Detect which cell encompasses the target text, then output its (X, Y) center coordinate. 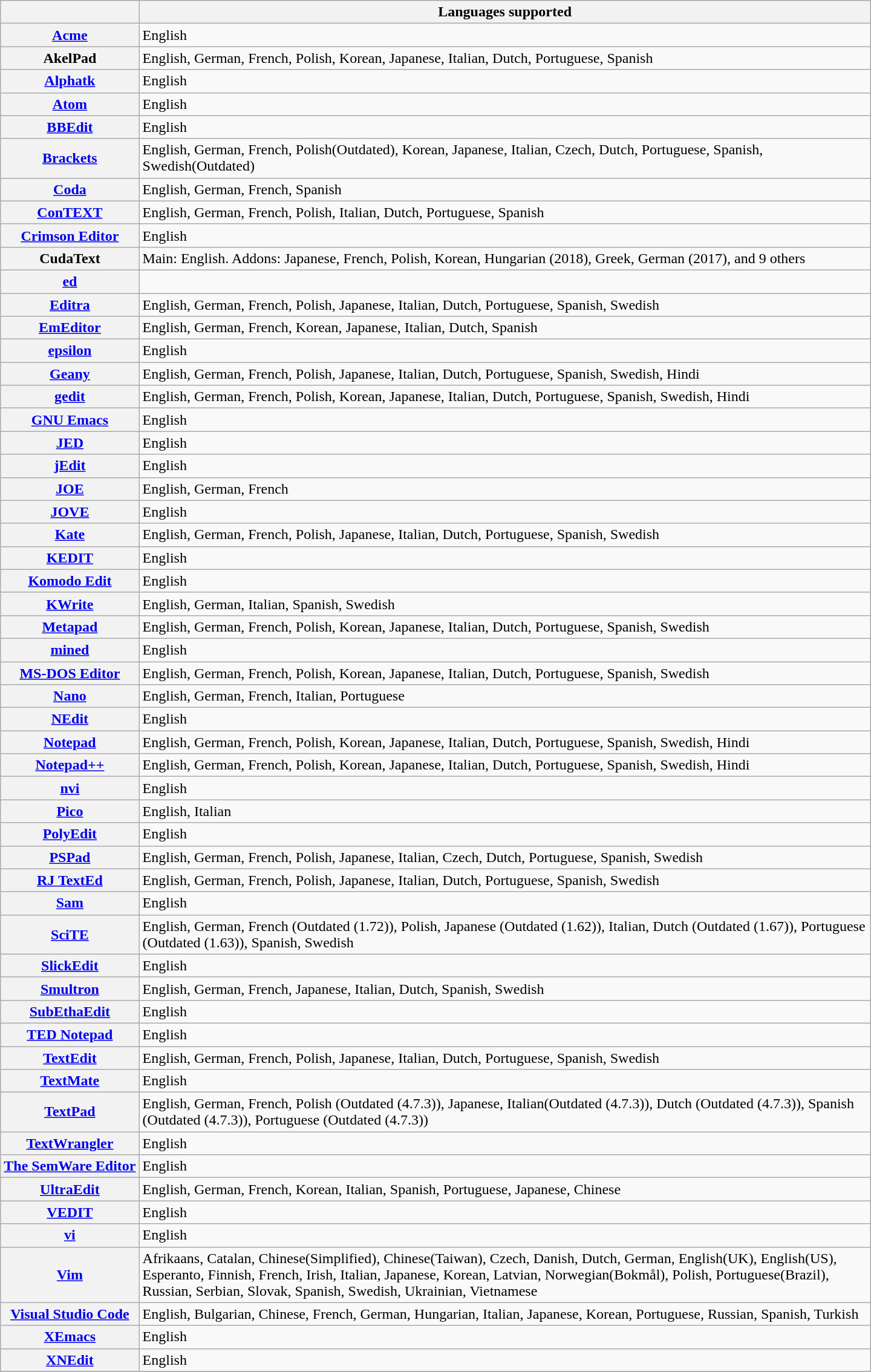
SlickEdit (70, 965)
epsilon (70, 351)
TED Notepad (70, 1034)
SubEthaEdit (70, 1011)
KWrite (70, 604)
AkelPad (70, 58)
nvi (70, 788)
English, German, French, Polish, Korean, Japanese, Italian, Dutch, Portuguese, Spanish (504, 58)
jEdit (70, 466)
Smultron (70, 988)
TextWrangler (70, 1143)
Notepad (70, 742)
Pico (70, 811)
Editra (70, 304)
Acme (70, 35)
English, German, French, Polish, Japanese, Italian, Dutch, Portuguese, Spanish, Swedish, Hindi (504, 374)
ed (70, 281)
English, German, French, Spanish (504, 189)
gedit (70, 397)
English, Bulgarian, Chinese, French, German, Hungarian, Italian, Japanese, Korean, Portuguese, Russian, Spanish, Turkish (504, 1314)
Komodo Edit (70, 581)
English, German, French (504, 489)
PSPad (70, 857)
BBEdit (70, 127)
PolyEdit (70, 834)
VEDIT (70, 1212)
mined (70, 650)
RJ TextEd (70, 880)
TextPad (70, 1112)
XNEdit (70, 1360)
GNU Emacs (70, 420)
Metapad (70, 627)
English, Italian (504, 811)
Kate (70, 535)
English, German, Italian, Spanish, Swedish (504, 604)
JED (70, 443)
English, German, French, Polish, Italian, Dutch, Portuguese, Spanish (504, 212)
Vim (70, 1275)
vi (70, 1235)
Notepad++ (70, 765)
Main: English. Addons: Japanese, French, Polish, Korean, Hungarian (2018), Greek, German (2017), and 9 others (504, 258)
JOVE (70, 512)
Sam (70, 903)
MS-DOS Editor (70, 673)
Nano (70, 696)
JOE (70, 489)
ConTEXT (70, 212)
XEmacs (70, 1337)
English, German, French, Japanese, Italian, Dutch, Spanish, Swedish (504, 988)
Alphatk (70, 81)
English, German, French, Italian, Portuguese (504, 696)
English, German, French, Korean, Japanese, Italian, Dutch, Spanish (504, 328)
Crimson Editor (70, 235)
Geany (70, 374)
UltraEdit (70, 1189)
Atom (70, 104)
English, German, French, Polish, Japanese, Italian, Czech, Dutch, Portuguese, Spanish, Swedish (504, 857)
Brackets (70, 158)
Languages supported (504, 12)
Visual Studio Code (70, 1314)
TextMate (70, 1081)
SciTE (70, 934)
Coda (70, 189)
The SemWare Editor (70, 1166)
CudaText (70, 258)
TextEdit (70, 1058)
KEDIT (70, 558)
NEdit (70, 719)
English, German, French, Polish(Outdated), Korean, Japanese, Italian, Czech, Dutch, Portuguese, Spanish, Swedish(Outdated) (504, 158)
EmEditor (70, 328)
English, German, French, Korean, Italian, Spanish, Portuguese, Japanese, Chinese (504, 1189)
